Capture the cell that displays the provided text and extract its [x, y] central coordinate. 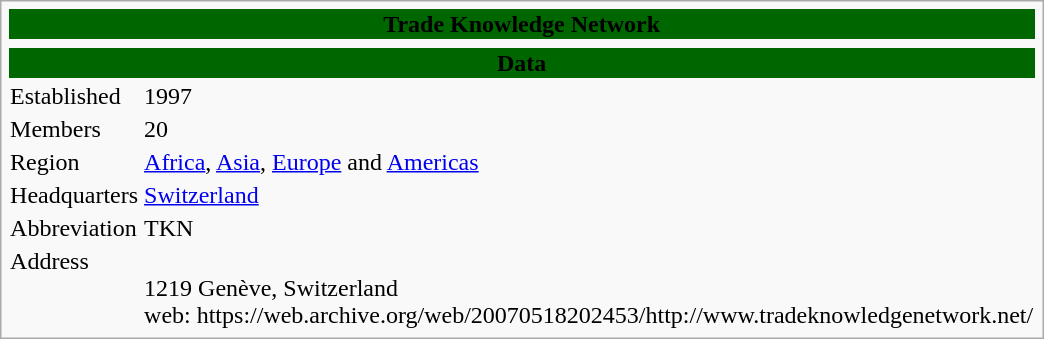
1219 Genève, Switzerland web: https://web.archive.org/web/20070518202453/http://www.tradeknowledgenetwork.net/ [589, 288]
1997 [589, 96]
Headquarters [74, 195]
Established [74, 96]
Switzerland [589, 195]
20 [589, 129]
TKN [589, 228]
Address [74, 288]
Region [74, 162]
Abbreviation [74, 228]
Members [74, 129]
Trade Knowledge Network [522, 24]
Data [522, 63]
Africa, Asia, Europe and Americas [589, 162]
